Locate the cell with the specified text and output its [X, Y] center coordinate. 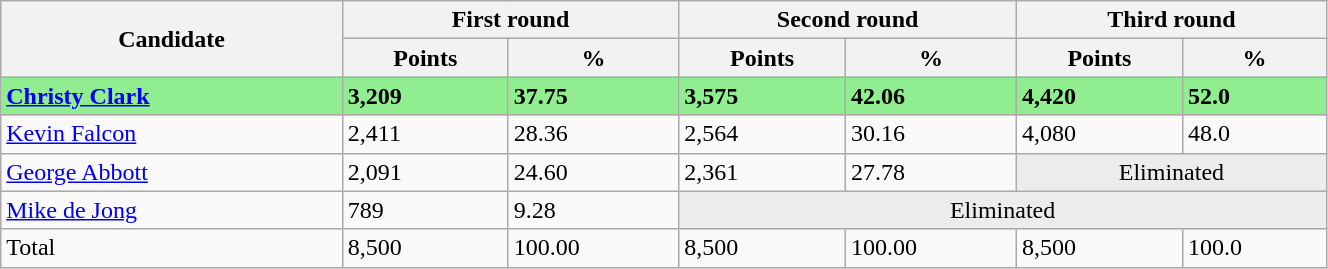
3,575 [762, 96]
24.60 [593, 172]
Candidate [172, 39]
Kevin Falcon [172, 134]
2,564 [762, 134]
27.78 [930, 172]
First round [510, 20]
37.75 [593, 96]
42.06 [930, 96]
Second round [848, 20]
28.36 [593, 134]
Third round [1171, 20]
52.0 [1254, 96]
Christy Clark [172, 96]
Mike de Jong [172, 210]
4,080 [1099, 134]
2,361 [762, 172]
3,209 [425, 96]
George Abbott [172, 172]
100.0 [1254, 248]
2,411 [425, 134]
2,091 [425, 172]
30.16 [930, 134]
Total [172, 248]
789 [425, 210]
9.28 [593, 210]
4,420 [1099, 96]
48.0 [1254, 134]
